Return the [x, y] coordinate for the center point of the cell that contains the specified text.  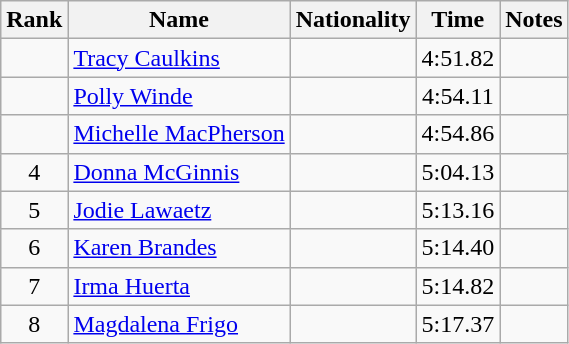
Magdalena Frigo [179, 324]
5:13.16 [458, 210]
Donna McGinnis [179, 172]
5:14.82 [458, 286]
5 [34, 210]
Notes [534, 20]
5:17.37 [458, 324]
6 [34, 248]
Michelle MacPherson [179, 134]
Time [458, 20]
8 [34, 324]
Nationality [353, 20]
Polly Winde [179, 96]
5:04.13 [458, 172]
Jodie Lawaetz [179, 210]
Rank [34, 20]
4:54.11 [458, 96]
Name [179, 20]
5:14.40 [458, 248]
4:54.86 [458, 134]
Karen Brandes [179, 248]
7 [34, 286]
Irma Huerta [179, 286]
Tracy Caulkins [179, 58]
4 [34, 172]
4:51.82 [458, 58]
